Find where the given text appears and provide that cell's center as [X, Y] coordinate. 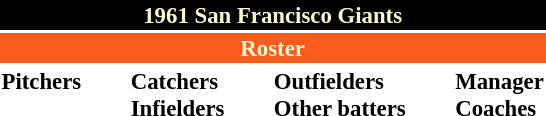
Roster [272, 48]
1961 San Francisco Giants [272, 15]
